Return the (x, y) coordinate for the center point of the cell that contains the specified text.  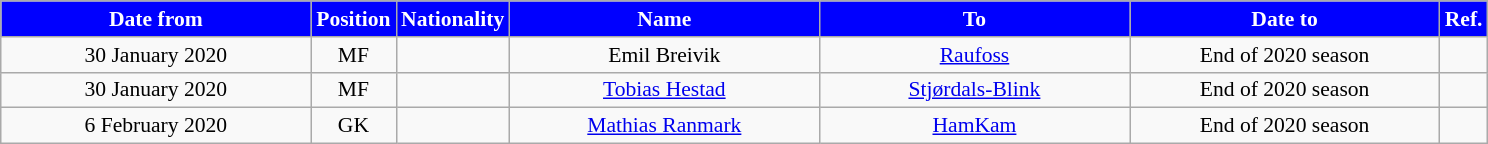
Date to (1285, 19)
Stjørdals-Blink (974, 90)
HamKam (974, 126)
Emil Breivik (664, 55)
To (974, 19)
6 February 2020 (156, 126)
GK (354, 126)
Raufoss (974, 55)
Name (664, 19)
Nationality (452, 19)
Date from (156, 19)
Tobias Hestad (664, 90)
Ref. (1464, 19)
Mathias Ranmark (664, 126)
Position (354, 19)
